Identify which cell holds the provided text, then report its [x, y] central coordinate. 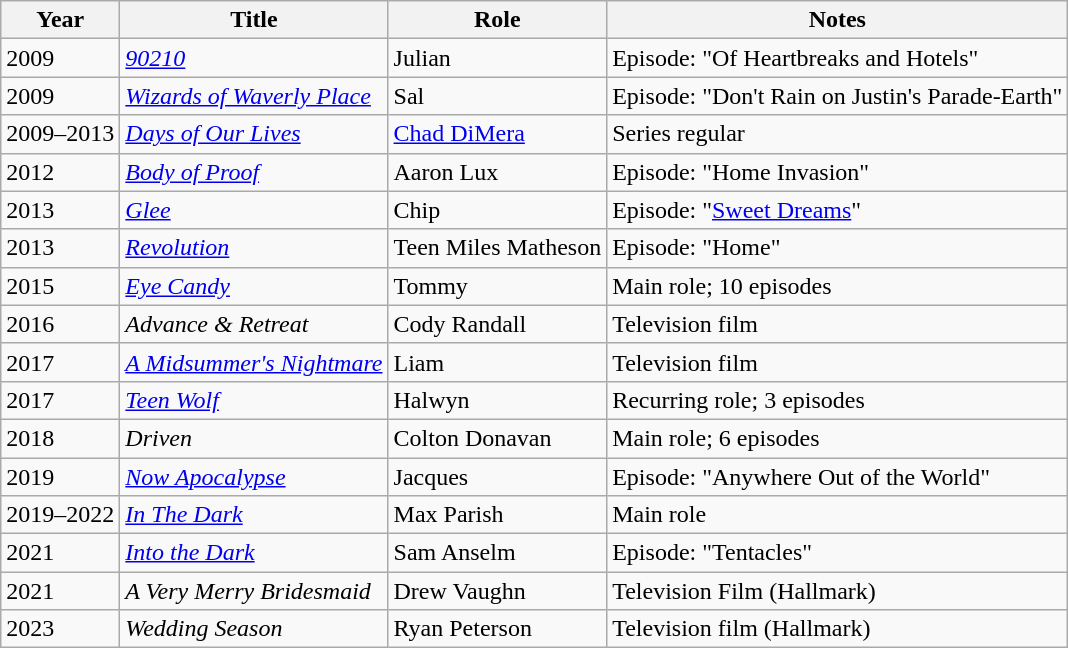
2019–2022 [60, 515]
Main role; 6 episodes [838, 438]
Colton Donavan [498, 438]
2009–2013 [60, 134]
Sal [498, 96]
Chad DiMera [498, 134]
Drew Vaughn [498, 591]
Into the Dark [254, 553]
Recurring role; 3 episodes [838, 400]
Now Apocalypse [254, 477]
Teen Wolf [254, 400]
Halwyn [498, 400]
2016 [60, 324]
In The Dark [254, 515]
2015 [60, 286]
Title [254, 20]
Main role; 10 episodes [838, 286]
Ryan Peterson [498, 629]
Episode: "Don't Rain on Justin's Parade-Earth" [838, 96]
2023 [60, 629]
A Midsummer's Nightmare [254, 362]
Episode: "Anywhere Out of the World" [838, 477]
2012 [60, 172]
Advance & Retreat [254, 324]
Body of Proof [254, 172]
Driven [254, 438]
Revolution [254, 248]
Glee [254, 210]
2018 [60, 438]
Days of Our Lives [254, 134]
Liam [498, 362]
Wedding Season [254, 629]
Wizards of Waverly Place [254, 96]
Role [498, 20]
Sam Anselm [498, 553]
Episode: "Home Invasion" [838, 172]
Main role [838, 515]
Series regular [838, 134]
Episode: "Of Heartbreaks and Hotels" [838, 58]
Eye Candy [254, 286]
Television Film (Hallmark) [838, 591]
Television film (Hallmark) [838, 629]
Cody Randall [498, 324]
Jacques [498, 477]
Episode: "Sweet Dreams" [838, 210]
90210 [254, 58]
Episode: "Home" [838, 248]
Teen Miles Matheson [498, 248]
Max Parish [498, 515]
2019 [60, 477]
Tommy [498, 286]
Notes [838, 20]
A Very Merry Bridesmaid [254, 591]
Aaron Lux [498, 172]
Year [60, 20]
Chip [498, 210]
Episode: "Tentacles" [838, 553]
Julian [498, 58]
